Detect which cell encompasses the target text, then output its (X, Y) center coordinate. 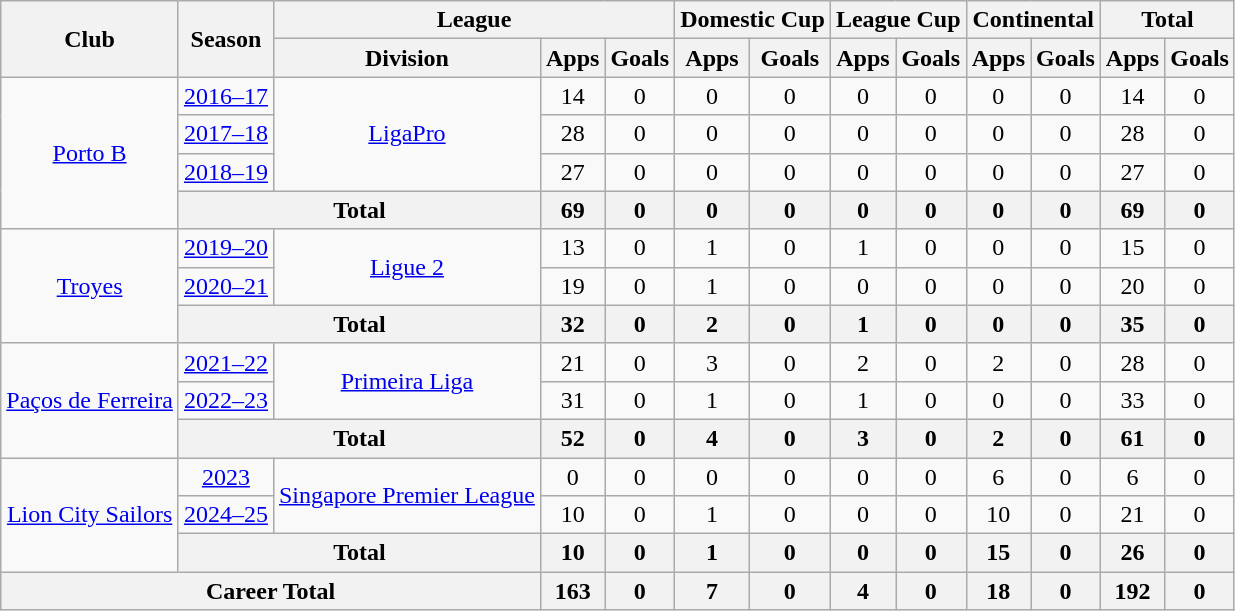
163 (572, 591)
2019–20 (226, 248)
Paços de Ferreira (90, 400)
Career Total (271, 591)
Division (406, 58)
Primeira Liga (406, 381)
Ligue 2 (406, 267)
LigaPro (406, 134)
Singapore Premier League (406, 496)
Troyes (90, 286)
Porto B (90, 153)
Club (90, 39)
2016–17 (226, 96)
26 (1132, 553)
33 (1132, 400)
League Cup (898, 20)
Continental (1033, 20)
Domestic Cup (753, 20)
19 (572, 286)
Season (226, 39)
32 (572, 324)
2023 (226, 477)
35 (1132, 324)
2024–25 (226, 515)
League (474, 20)
192 (1132, 591)
2020–21 (226, 286)
18 (998, 591)
7 (712, 591)
2018–19 (226, 172)
2021–22 (226, 362)
13 (572, 248)
2022–23 (226, 400)
52 (572, 438)
2017–18 (226, 134)
Lion City Sailors (90, 515)
20 (1132, 286)
61 (1132, 438)
31 (572, 400)
